For the text-containing cell, return its midpoint in (X, Y) coordinate format. 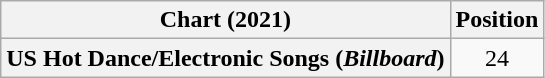
Chart (2021) (226, 20)
US Hot Dance/Electronic Songs (Billboard) (226, 58)
24 (497, 58)
Position (497, 20)
